Determine the [X, Y] coordinate at the center of the cell enclosing the given text.  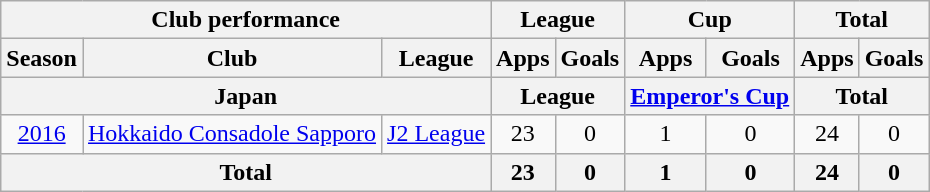
Hokkaido Consadole Sapporo [232, 134]
Season [42, 58]
Emperor's Cup [710, 96]
J2 League [436, 134]
2016 [42, 134]
Club performance [246, 20]
Cup [710, 20]
Japan [246, 96]
Club [232, 58]
